Output the (X, Y) coordinate of the center of the cell containing the given text.  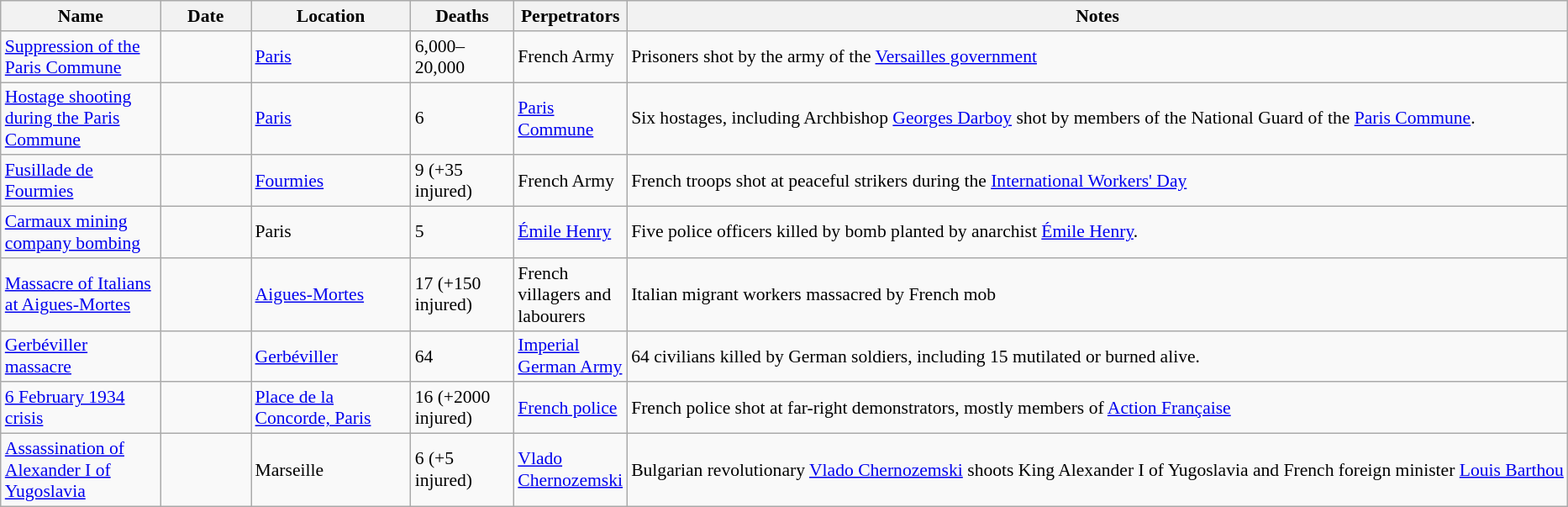
6,000–20,000 (462, 57)
Perpetrators (570, 16)
Five police officers killed by bomb planted by anarchist Émile Henry. (1097, 232)
Fourmies (330, 182)
Location (330, 16)
Bulgarian revolutionary Vlado Chernozemski shoots King Alexander I of Yugoslavia and French foreign minister Louis Barthou (1097, 471)
Deaths (462, 16)
French police (570, 409)
Imperial German Army (570, 356)
French villagers and labourers (570, 294)
Paris Commune (570, 119)
Carmaux mining company bombing (81, 232)
Date (206, 16)
Name (81, 16)
16 (+2000 injured) (462, 409)
Gerbéviller massacre (81, 356)
Prisoners shot by the army of the Versailles government (1097, 57)
5 (462, 232)
Assassination of Alexander I of Yugoslavia (81, 471)
French troops shot at peaceful strikers during the International Workers' Day (1097, 182)
6 (+5 injured) (462, 471)
Marseille (330, 471)
Suppression of the Paris Commune (81, 57)
Notes (1097, 16)
9 (+35 injured) (462, 182)
Gerbéviller (330, 356)
Hostage shooting during the Paris Commune (81, 119)
Émile Henry (570, 232)
17 (+150 injured) (462, 294)
Fusillade de Fourmies (81, 182)
64 (462, 356)
64 civilians killed by German soldiers, including 15 mutilated or burned alive. (1097, 356)
Massacre of Italians at Aigues-Mortes (81, 294)
Vlado Chernozemski (570, 471)
Italian migrant workers massacred by French mob (1097, 294)
Six hostages, including Archbishop Georges Darboy shot by members of the National Guard of the Paris Commune. (1097, 119)
Place de la Concorde, Paris (330, 409)
6 (462, 119)
Aigues-Mortes (330, 294)
French police shot at far-right demonstrators, mostly members of Action Française (1097, 409)
6 February 1934 crisis (81, 409)
